Detect which cell encompasses the target text, then output its [X, Y] center coordinate. 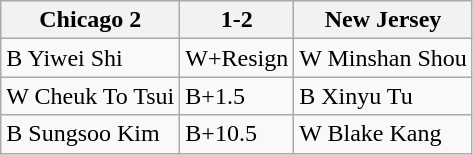
B+10.5 [237, 134]
W Minshan Shou [384, 58]
W Cheuk To Tsui [90, 96]
W Blake Kang [384, 134]
New Jersey [384, 20]
Chicago 2 [90, 20]
B+1.5 [237, 96]
1-2 [237, 20]
B Sungsoo Kim [90, 134]
B Xinyu Tu [384, 96]
W+Resign [237, 58]
B Yiwei Shi [90, 58]
